Scan for the cell matching the given text and deliver its (x, y) coordinate at center. 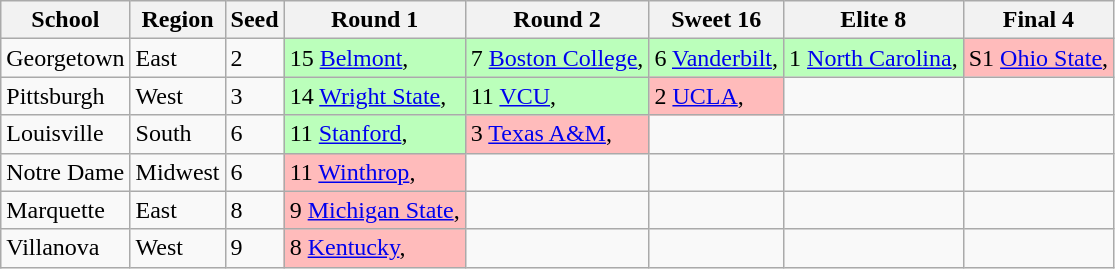
11 Stanford, (374, 134)
15 Belmont, (374, 58)
Louisville (66, 134)
Midwest (178, 172)
11 VCU, (557, 96)
Round 2 (557, 20)
Elite 8 (874, 20)
Villanova (66, 248)
3 (254, 96)
3 Texas A&M, (557, 134)
Final 4 (1038, 20)
7 Boston College, (557, 58)
14 Wright State, (374, 96)
9 (254, 248)
8 Kentucky, (374, 248)
11 Winthrop, (374, 172)
2 (254, 58)
Round 1 (374, 20)
Sweet 16 (716, 20)
School (66, 20)
Seed (254, 20)
6 Vanderbilt, (716, 58)
8 (254, 210)
1 North Carolina, (874, 58)
Marquette (66, 210)
Region (178, 20)
Georgetown (66, 58)
S1 Ohio State, (1038, 58)
South (178, 134)
9 Michigan State, (374, 210)
Pittsburgh (66, 96)
Notre Dame (66, 172)
2 UCLA, (716, 96)
